Return [x, y] of the center of cell containing provided text 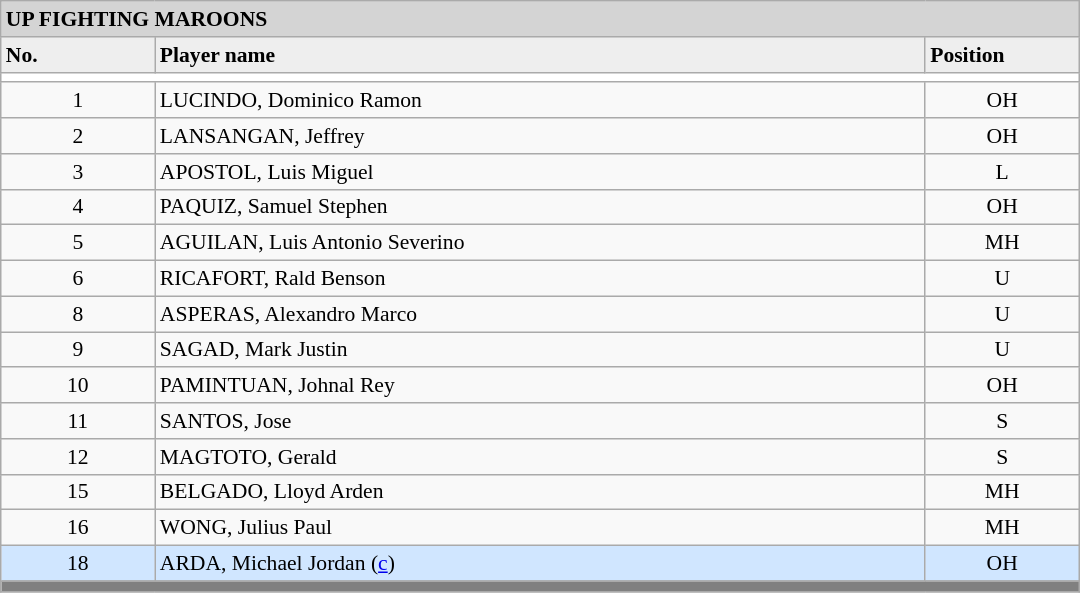
ASPERAS, Alexandro Marco [540, 314]
ARDA, Michael Jordan (c) [540, 564]
15 [78, 492]
MAGTOTO, Gerald [540, 457]
Player name [540, 55]
No. [78, 55]
L [1002, 172]
Position [1002, 55]
12 [78, 457]
BELGADO, Lloyd Arden [540, 492]
3 [78, 172]
LANSANGAN, Jeffrey [540, 136]
AGUILAN, Luis Antonio Severino [540, 243]
PAQUIZ, Samuel Stephen [540, 207]
9 [78, 350]
8 [78, 314]
RICAFORT, Rald Benson [540, 279]
5 [78, 243]
APOSTOL, Luis Miguel [540, 172]
10 [78, 386]
6 [78, 279]
SAGAD, Mark Justin [540, 350]
UP FIGHTING MAROONS [540, 19]
PAMINTUAN, Johnal Rey [540, 386]
WONG, Julius Paul [540, 528]
LUCINDO, Dominico Ramon [540, 101]
18 [78, 564]
4 [78, 207]
2 [78, 136]
11 [78, 421]
16 [78, 528]
1 [78, 101]
SANTOS, Jose [540, 421]
